Output the [X, Y] coordinate of the center of the cell containing the given text.  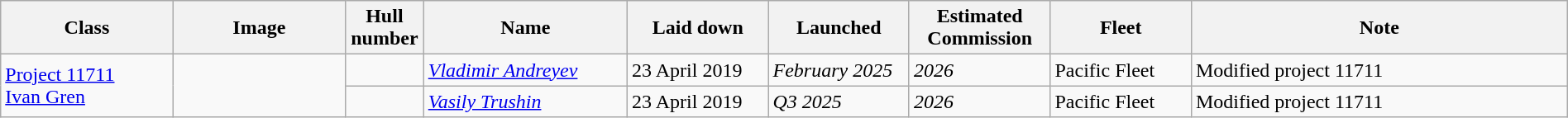
Q3 2025 [839, 101]
Laid down [698, 28]
Note [1379, 28]
Launched [839, 28]
Image [259, 28]
February 2025 [839, 70]
Fleet [1121, 28]
Vladimir Andreyev [525, 70]
Name [525, 28]
Vasily Trushin [525, 101]
Project 11711Ivan Gren [87, 86]
Class [87, 28]
EstimatedCommission [979, 28]
Hull number [385, 28]
